Return the (x, y) coordinate for the center point of the cell that contains the specified text.  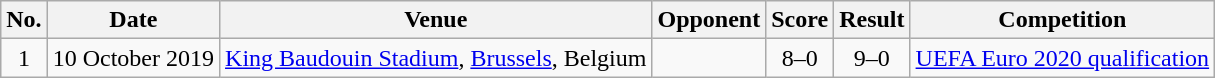
Result (872, 20)
9–0 (872, 58)
Score (800, 20)
Opponent (709, 20)
10 October 2019 (133, 58)
Date (133, 20)
Competition (1062, 20)
1 (24, 58)
No. (24, 20)
Venue (436, 20)
UEFA Euro 2020 qualification (1062, 58)
King Baudouin Stadium, Brussels, Belgium (436, 58)
8–0 (800, 58)
